Return (X, Y) of the center of cell containing provided text 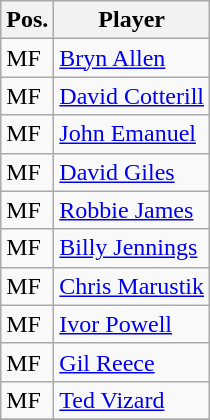
Player (132, 20)
Pos. (28, 20)
David Giles (132, 172)
Gil Reece (132, 362)
John Emanuel (132, 134)
Bryn Allen (132, 58)
Ivor Powell (132, 324)
Ted Vizard (132, 400)
Billy Jennings (132, 248)
Robbie James (132, 210)
Chris Marustik (132, 286)
David Cotterill (132, 96)
